Output the [X, Y] coordinate of the center of the cell containing the given text.  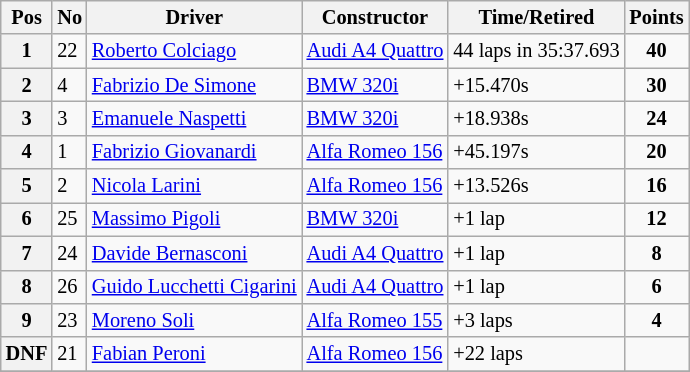
+18.938s [536, 118]
5 [27, 186]
12 [656, 219]
Pos [27, 17]
Fabrizio De Simone [194, 85]
Time/Retired [536, 17]
21 [70, 354]
Roberto Colciago [194, 51]
No [70, 17]
+22 laps [536, 354]
Points [656, 17]
+45.197s [536, 152]
20 [656, 152]
30 [656, 85]
Constructor [376, 17]
40 [656, 51]
26 [70, 287]
Emanuele Naspetti [194, 118]
+15.470s [536, 85]
9 [27, 320]
Fabrizio Giovanardi [194, 152]
Fabian Peroni [194, 354]
+3 laps [536, 320]
Davide Bernasconi [194, 253]
25 [70, 219]
16 [656, 186]
Alfa Romeo 155 [376, 320]
23 [70, 320]
22 [70, 51]
DNF [27, 354]
Massimo Pigoli [194, 219]
Driver [194, 17]
Nicola Larini [194, 186]
Guido Lucchetti Cigarini [194, 287]
+13.526s [536, 186]
44 laps in 35:37.693 [536, 51]
7 [27, 253]
Moreno Soli [194, 320]
